For the text-containing cell, return its midpoint in [x, y] coordinate format. 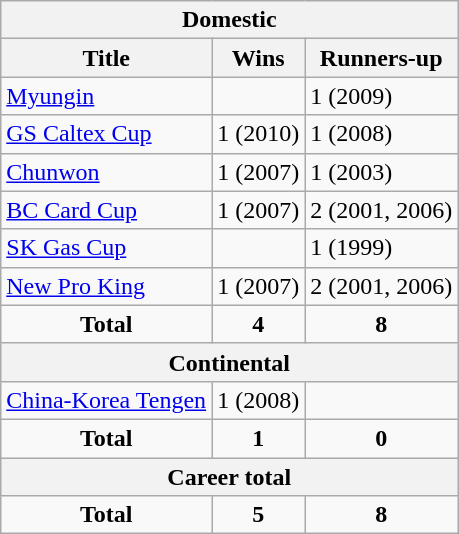
Runners-up [382, 58]
1 (2010) [258, 134]
GS Caltex Cup [106, 134]
1 (2003) [382, 172]
1 (2009) [382, 96]
BC Card Cup [106, 210]
0 [382, 438]
5 [258, 515]
4 [258, 324]
Domestic [230, 20]
Career total [230, 477]
1 [258, 438]
Title [106, 58]
SK Gas Cup [106, 248]
1 (1999) [382, 248]
Continental [230, 362]
Myungin [106, 96]
Chunwon [106, 172]
China-Korea Tengen [106, 400]
New Pro King [106, 286]
Wins [258, 58]
